Identify which cell holds the provided text, then report its [X, Y] central coordinate. 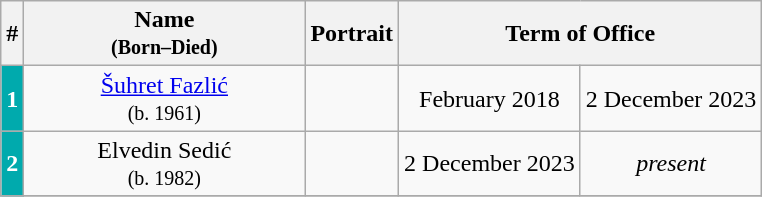
Šuhret Fazlić(b. 1961) [164, 98]
Term of Office [580, 34]
Elvedin Sedić(b. 1982) [164, 164]
Portrait [352, 34]
2 [12, 164]
Name(Born–Died) [164, 34]
February 2018 [490, 98]
1 [12, 98]
present [671, 164]
# [12, 34]
